Return [X, Y] of the center of cell containing provided text 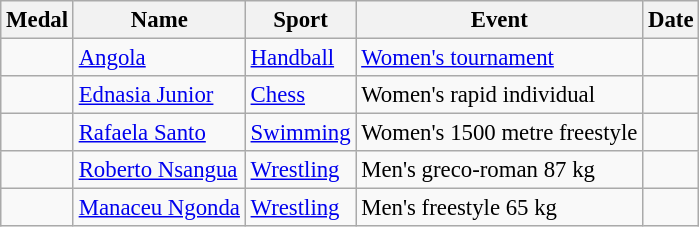
Sport [300, 20]
Men's freestyle 65 kg [500, 208]
Women's tournament [500, 58]
Manaceu Ngonda [159, 208]
Roberto Nsangua [159, 170]
Chess [300, 95]
Event [500, 20]
Women's rapid individual [500, 95]
Angola [159, 58]
Rafaela Santo [159, 133]
Medal [38, 20]
Women's 1500 metre freestyle [500, 133]
Men's greco-roman 87 kg [500, 170]
Ednasia Junior [159, 95]
Swimming [300, 133]
Date [671, 20]
Name [159, 20]
Handball [300, 58]
